From the cell containing the given text, extract its center point as [X, Y] coordinate. 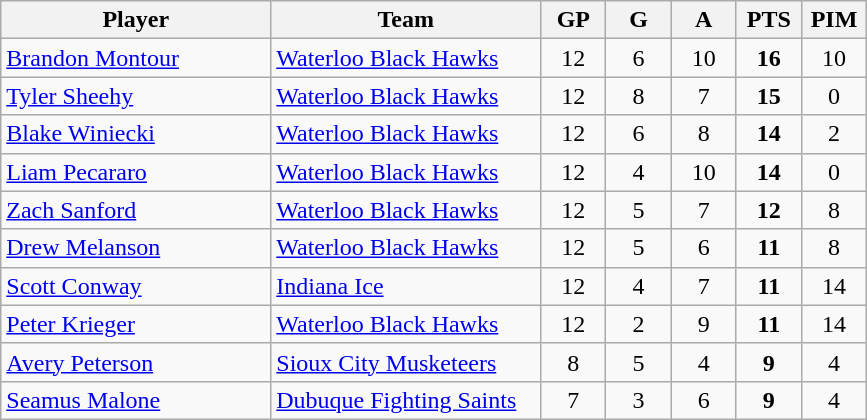
GP [574, 20]
Peter Krieger [136, 324]
PIM [834, 20]
A [704, 20]
Dubuque Fighting Saints [406, 400]
Team [406, 20]
Player [136, 20]
Drew Melanson [136, 248]
Scott Conway [136, 286]
Seamus Malone [136, 400]
PTS [768, 20]
Blake Winiecki [136, 134]
Sioux City Musketeers [406, 362]
3 [638, 400]
Tyler Sheehy [136, 96]
Liam Pecararo [136, 172]
Avery Peterson [136, 362]
Indiana Ice [406, 286]
Brandon Montour [136, 58]
G [638, 20]
16 [768, 58]
15 [768, 96]
Zach Sanford [136, 210]
